Return [x, y] of the center of cell containing provided text 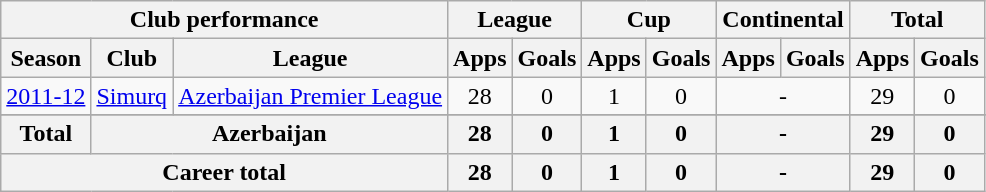
Azerbaijan Premier League [310, 96]
Career total [224, 172]
Simurq [132, 96]
2011-12 [46, 96]
Club performance [224, 20]
Club [132, 58]
Cup [649, 20]
Season [46, 58]
Continental [783, 20]
Azerbaijan [270, 134]
